For the text-containing cell, return its midpoint in (X, Y) coordinate format. 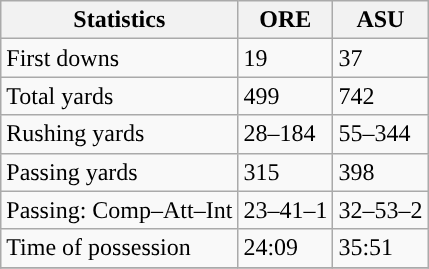
Statistics (120, 20)
24:09 (286, 248)
23–41–1 (286, 210)
Passing yards (120, 172)
28–184 (286, 134)
37 (380, 58)
32–53–2 (380, 210)
19 (286, 58)
315 (286, 172)
Passing: Comp–Att–Int (120, 210)
ASU (380, 20)
742 (380, 96)
35:51 (380, 248)
55–344 (380, 134)
First downs (120, 58)
Total yards (120, 96)
Rushing yards (120, 134)
ORE (286, 20)
398 (380, 172)
Time of possession (120, 248)
499 (286, 96)
